Output the [x, y] coordinate of the center of the cell containing the given text.  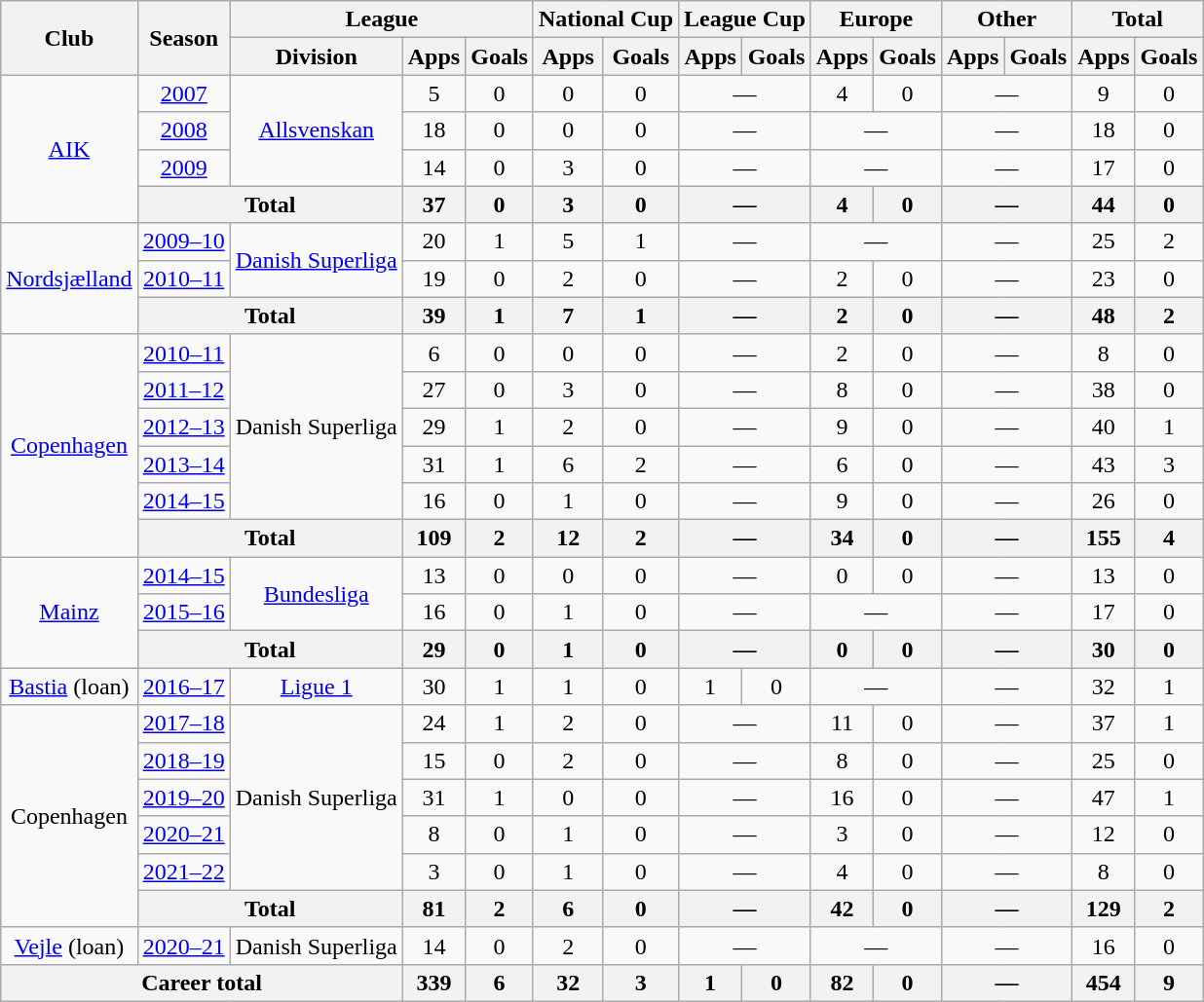
Bastia (loan) [69, 687]
48 [1104, 315]
Division [316, 56]
Season [183, 38]
2019–20 [183, 798]
2009 [183, 167]
Allsvenskan [316, 130]
42 [842, 909]
Vejle (loan) [69, 946]
2008 [183, 130]
2015–16 [183, 612]
26 [1104, 501]
47 [1104, 798]
2017–18 [183, 724]
27 [433, 390]
2018–19 [183, 761]
Nordsjælland [69, 278]
League [382, 19]
Career total [202, 983]
Other [1006, 19]
339 [433, 983]
Ligue 1 [316, 687]
24 [433, 724]
11 [842, 724]
19 [433, 278]
40 [1104, 427]
League Cup [745, 19]
2021–22 [183, 872]
2009–10 [183, 241]
129 [1104, 909]
2012–13 [183, 427]
2016–17 [183, 687]
454 [1104, 983]
Europe [876, 19]
44 [1104, 204]
23 [1104, 278]
82 [842, 983]
2011–12 [183, 390]
20 [433, 241]
National Cup [606, 19]
43 [1104, 464]
38 [1104, 390]
2013–14 [183, 464]
155 [1104, 538]
109 [433, 538]
Club [69, 38]
39 [433, 315]
Mainz [69, 612]
Bundesliga [316, 594]
15 [433, 761]
81 [433, 909]
7 [568, 315]
AIK [69, 149]
2007 [183, 93]
34 [842, 538]
